Return (x, y) of the center of cell containing provided text 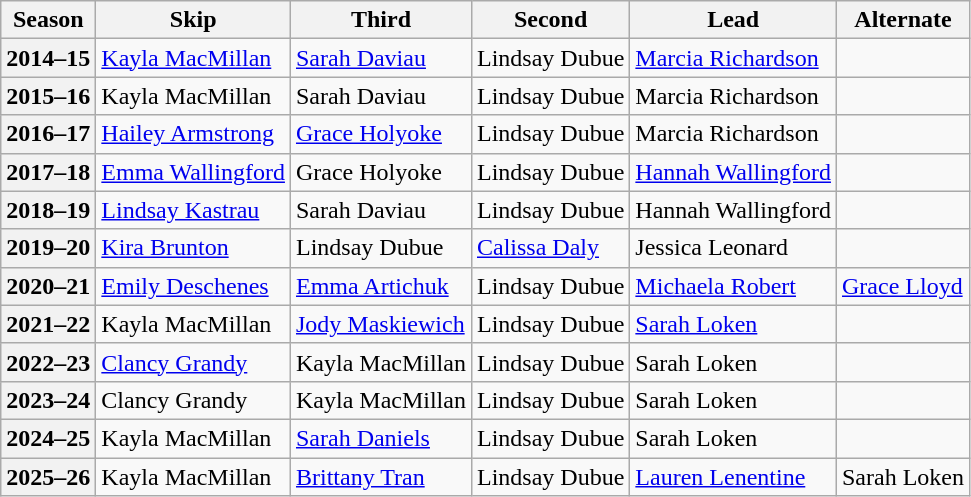
Emma Artichuk (380, 286)
Grace Lloyd (902, 286)
Second (550, 20)
Third (380, 20)
Jessica Leonard (734, 248)
Hailey Armstrong (194, 134)
Sarah Daniels (380, 438)
2015–16 (48, 96)
2022–23 (48, 362)
Kira Brunton (194, 248)
Alternate (902, 20)
Lauren Lenentine (734, 477)
Calissa Daly (550, 248)
Lindsay Kastrau (194, 210)
2025–26 (48, 477)
Lead (734, 20)
2023–24 (48, 400)
2021–22 (48, 324)
Michaela Robert (734, 286)
Skip (194, 20)
2014–15 (48, 58)
2019–20 (48, 248)
2020–21 (48, 286)
Brittany Tran (380, 477)
2016–17 (48, 134)
2017–18 (48, 172)
Emily Deschenes (194, 286)
Season (48, 20)
2024–25 (48, 438)
2018–19 (48, 210)
Emma Wallingford (194, 172)
Jody Maskiewich (380, 324)
